Identify which cell holds the provided text, then report its [x, y] central coordinate. 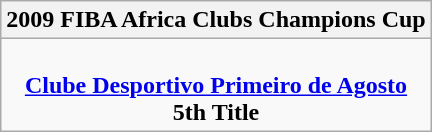
Clube Desportivo Primeiro de Agosto5th Title [216, 85]
2009 FIBA Africa Clubs Champions Cup [216, 20]
